Capture the cell that displays the provided text and extract its (x, y) central coordinate. 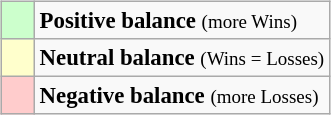
Positive balance (more Wins) (182, 21)
Neutral balance (Wins = Losses) (182, 58)
Negative balance (more Losses) (182, 96)
